Search for the cell housing the specified text and yield its (X, Y) center coordinate. 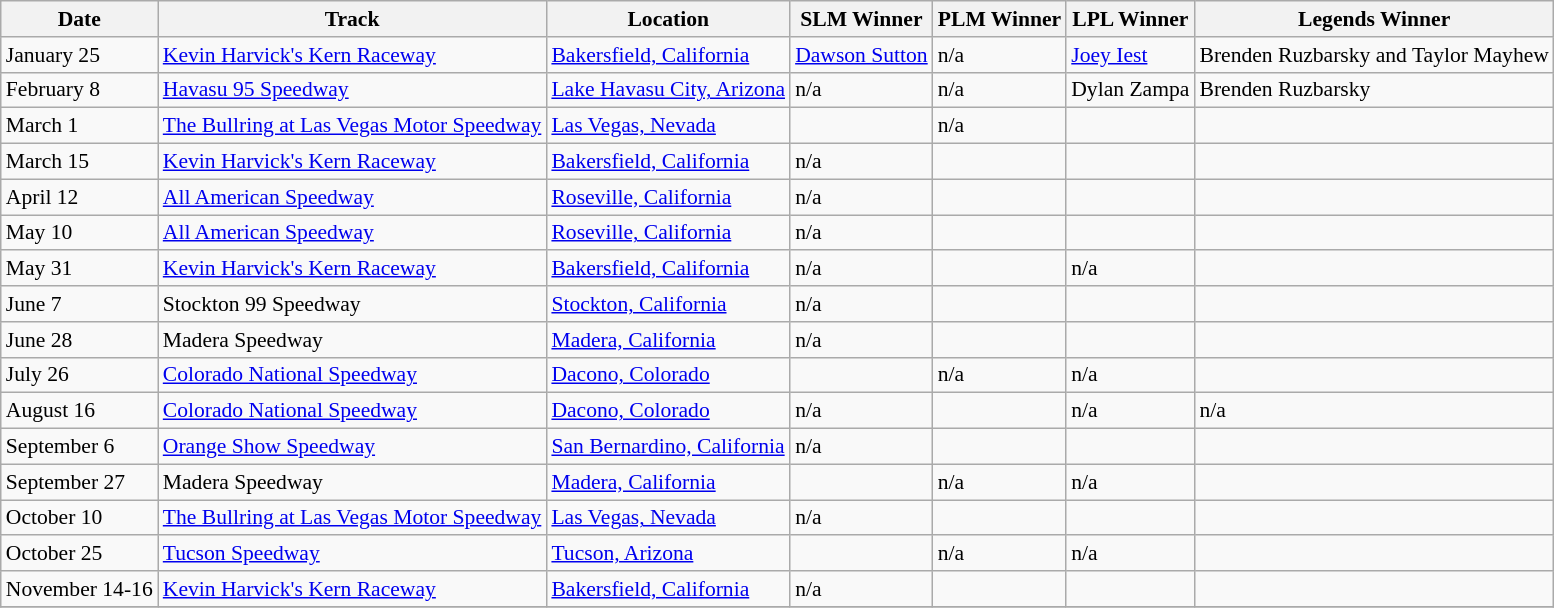
August 16 (80, 411)
Brenden Ruzbarsky and Taylor Mayhew (1374, 55)
November 14-16 (80, 589)
January 25 (80, 55)
February 8 (80, 90)
Havasu 95 Speedway (352, 90)
SLM Winner (862, 19)
Legends Winner (1374, 19)
Track (352, 19)
Brenden Ruzbarsky (1374, 90)
March 15 (80, 162)
September 27 (80, 482)
Orange Show Speedway (352, 447)
San Bernardino, California (668, 447)
Tucson Speedway (352, 554)
Date (80, 19)
LPL Winner (1130, 19)
September 6 (80, 447)
Lake Havasu City, Arizona (668, 90)
May 31 (80, 269)
October 10 (80, 518)
Dylan Zampa (1130, 90)
March 1 (80, 126)
Stockton 99 Speedway (352, 304)
Location (668, 19)
May 10 (80, 233)
Joey Iest (1130, 55)
June 7 (80, 304)
June 28 (80, 340)
July 26 (80, 375)
PLM Winner (1000, 19)
Tucson, Arizona (668, 554)
Stockton, California (668, 304)
April 12 (80, 197)
October 25 (80, 554)
Dawson Sutton (862, 55)
